For the text-containing cell, return its midpoint in (x, y) coordinate format. 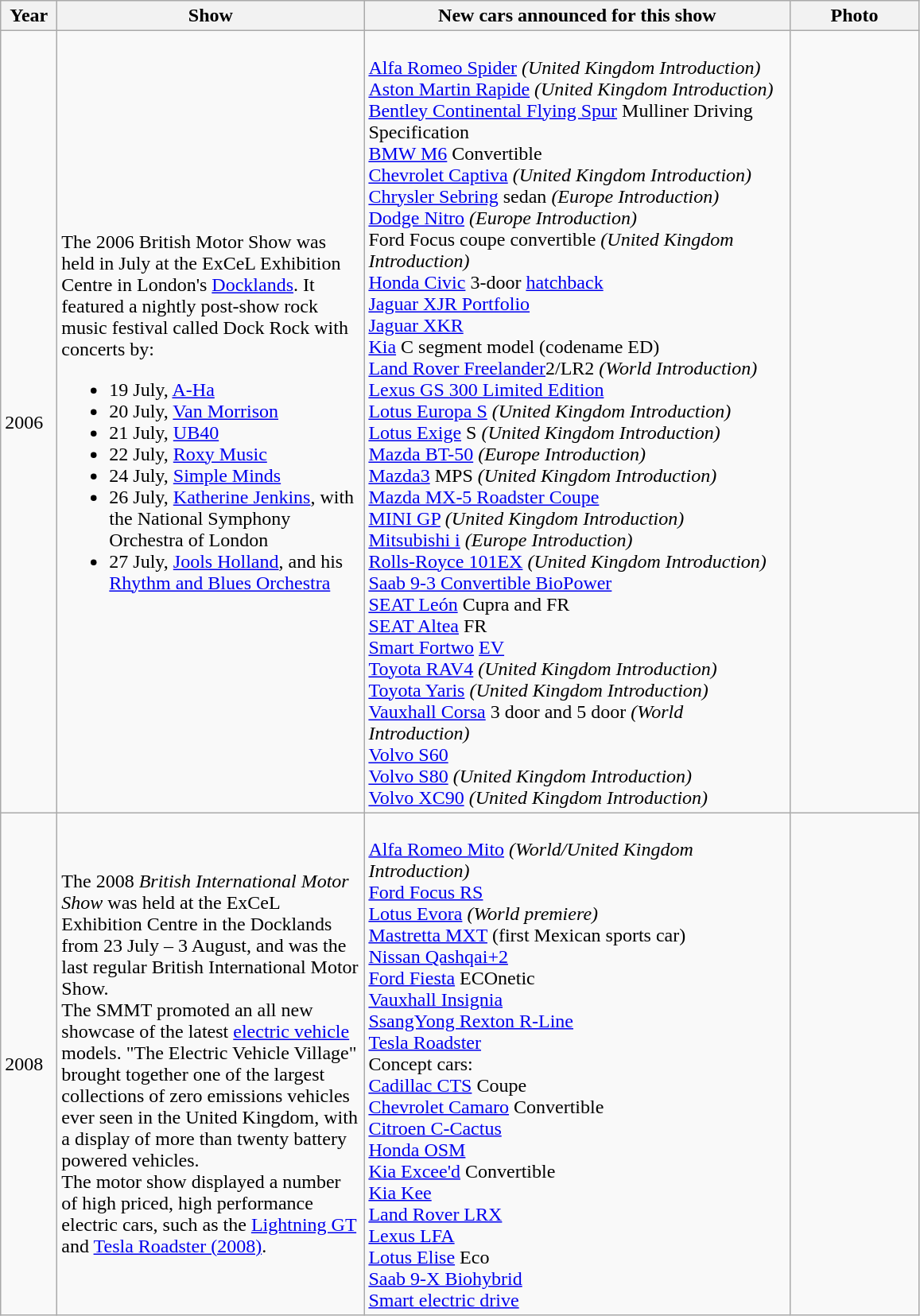
2006 (29, 421)
Show (211, 16)
New cars announced for this show (577, 16)
2008 (29, 1064)
Year (29, 16)
Photo (854, 16)
